Return the (x, y) coordinate for the center point of the cell that contains the specified text.  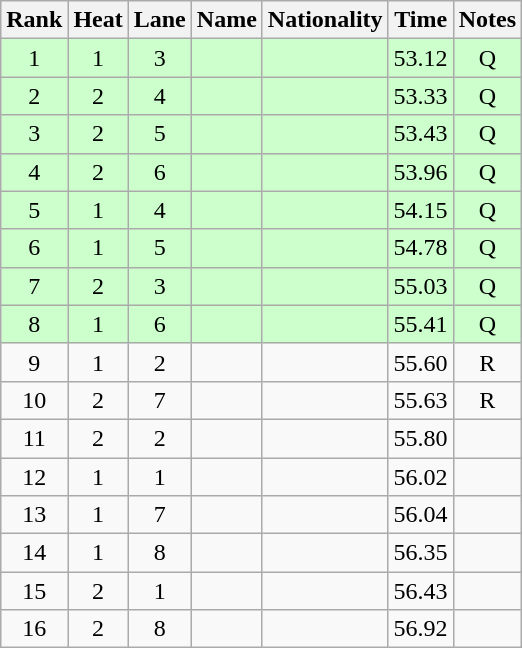
56.43 (420, 591)
56.92 (420, 629)
Notes (487, 20)
Time (420, 20)
9 (34, 362)
53.12 (420, 58)
55.41 (420, 324)
56.35 (420, 553)
13 (34, 515)
53.96 (420, 172)
53.43 (420, 134)
56.02 (420, 477)
10 (34, 400)
54.78 (420, 248)
55.63 (420, 400)
55.03 (420, 286)
11 (34, 438)
12 (34, 477)
54.15 (420, 210)
Heat (98, 20)
Name (226, 20)
14 (34, 553)
Rank (34, 20)
56.04 (420, 515)
55.80 (420, 438)
15 (34, 591)
Lane (160, 20)
53.33 (420, 96)
16 (34, 629)
55.60 (420, 362)
Nationality (325, 20)
